Return the (X, Y) coordinate for the center point of the cell that contains the specified text.  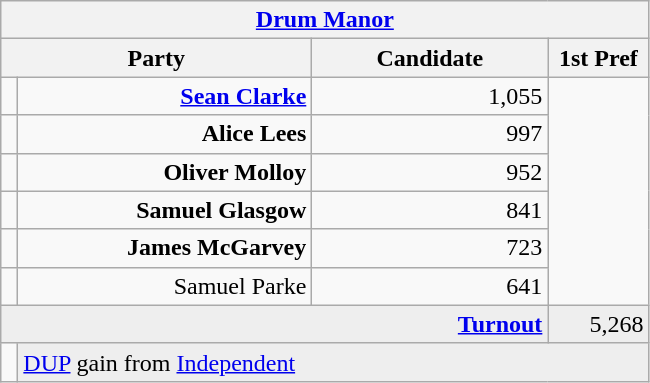
952 (430, 172)
997 (430, 134)
Sean Clarke (165, 96)
Samuel Glasgow (165, 210)
723 (430, 248)
James McGarvey (165, 248)
1st Pref (598, 58)
Oliver Molloy (165, 172)
Drum Manor (325, 20)
1,055 (430, 96)
Alice Lees (165, 134)
Candidate (430, 58)
Turnout (274, 324)
Samuel Parke (165, 286)
841 (430, 210)
Party (156, 58)
641 (430, 286)
5,268 (598, 324)
DUP gain from Independent (334, 362)
